Return [x, y] of the center of cell containing provided text 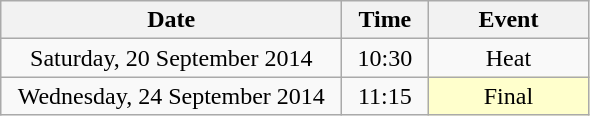
Wednesday, 24 September 2014 [172, 96]
Event [508, 20]
Time [385, 20]
10:30 [385, 58]
Date [172, 20]
Saturday, 20 September 2014 [172, 58]
11:15 [385, 96]
Heat [508, 58]
Final [508, 96]
